Search for the cell housing the specified text and yield its (X, Y) center coordinate. 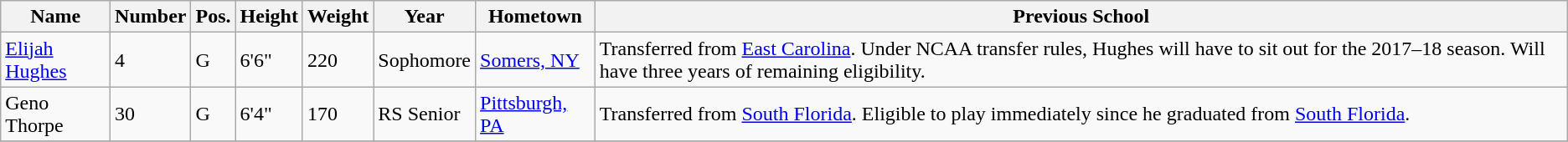
170 (338, 114)
Number (151, 17)
Name (55, 17)
Transferred from South Florida. Eligible to play immediately since he graduated from South Florida. (1081, 114)
Hometown (536, 17)
6'4" (269, 114)
Pos. (213, 17)
Geno Thorpe (55, 114)
RS Senior (425, 114)
Pittsburgh, PA (536, 114)
6'6" (269, 60)
4 (151, 60)
Somers, NY (536, 60)
220 (338, 60)
Height (269, 17)
Sophomore (425, 60)
Weight (338, 17)
Elijah Hughes (55, 60)
Previous School (1081, 17)
30 (151, 114)
Year (425, 17)
